Identify which cell holds the provided text, then report its (X, Y) central coordinate. 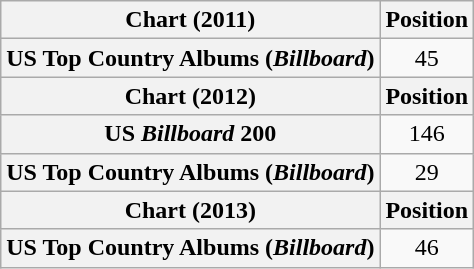
146 (427, 134)
Chart (2011) (190, 20)
Chart (2012) (190, 96)
45 (427, 58)
US Billboard 200 (190, 134)
29 (427, 172)
46 (427, 248)
Chart (2013) (190, 210)
